Scan for the cell matching the given text and deliver its [X, Y] coordinate at center. 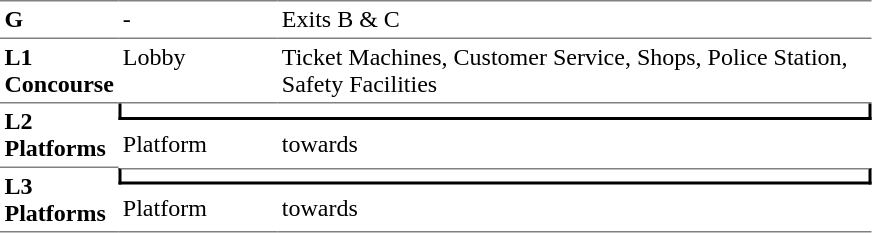
Exits B & C [574, 19]
L1Concourse [59, 71]
Ticket Machines, Customer Service, Shops, Police Station, Safety Facilities [574, 71]
L3Platforms [59, 200]
G [59, 19]
Lobby [198, 71]
- [198, 19]
L2Platforms [59, 136]
